Detect which cell encompasses the target text, then output its (x, y) center coordinate. 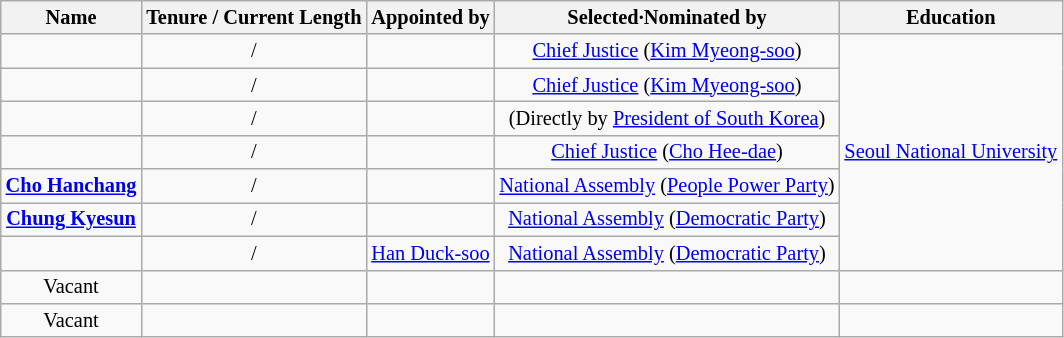
(Directly by President of South Korea) (668, 118)
Name (72, 17)
Chung Kyesun (72, 219)
Seoul National University (950, 152)
Chief Justice (Cho Hee-dae) (668, 152)
Selected·Nominated by (668, 17)
Tenure / Current Length (254, 17)
Cho Hanchang (72, 186)
National Assembly (People Power Party) (668, 186)
Education (950, 17)
Han Duck-soo (430, 253)
Appointed by (430, 17)
